Pinpoint the cell where the given text exists, returning its (x, y) midpoint coordinate. 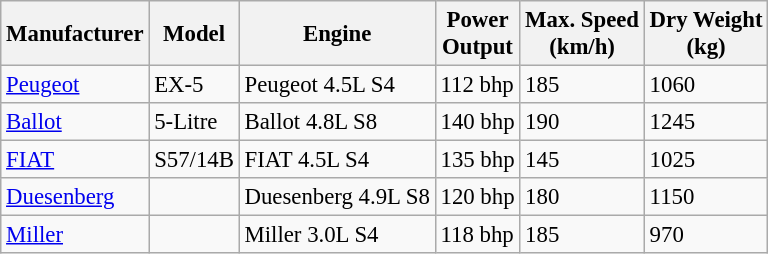
1150 (706, 197)
Miller 3.0L S4 (337, 235)
112 bhp (478, 85)
1060 (706, 85)
190 (582, 122)
5-Litre (194, 122)
Engine (337, 34)
Peugeot 4.5L S4 (337, 85)
Peugeot (75, 85)
Duesenberg 4.9L S8 (337, 197)
Ballot (75, 122)
Dry Weight (kg) (706, 34)
Max. Speed (km/h) (582, 34)
145 (582, 160)
135 bhp (478, 160)
FIAT (75, 160)
Manufacturer (75, 34)
118 bhp (478, 235)
Ballot 4.8L S8 (337, 122)
120 bhp (478, 197)
EX-5 (194, 85)
S57/14B (194, 160)
140 bhp (478, 122)
Duesenberg (75, 197)
1245 (706, 122)
180 (582, 197)
1025 (706, 160)
Model (194, 34)
Miller (75, 235)
FIAT 4.5L S4 (337, 160)
PowerOutput (478, 34)
970 (706, 235)
